Find where the given text appears and provide that cell's center as [x, y] coordinate. 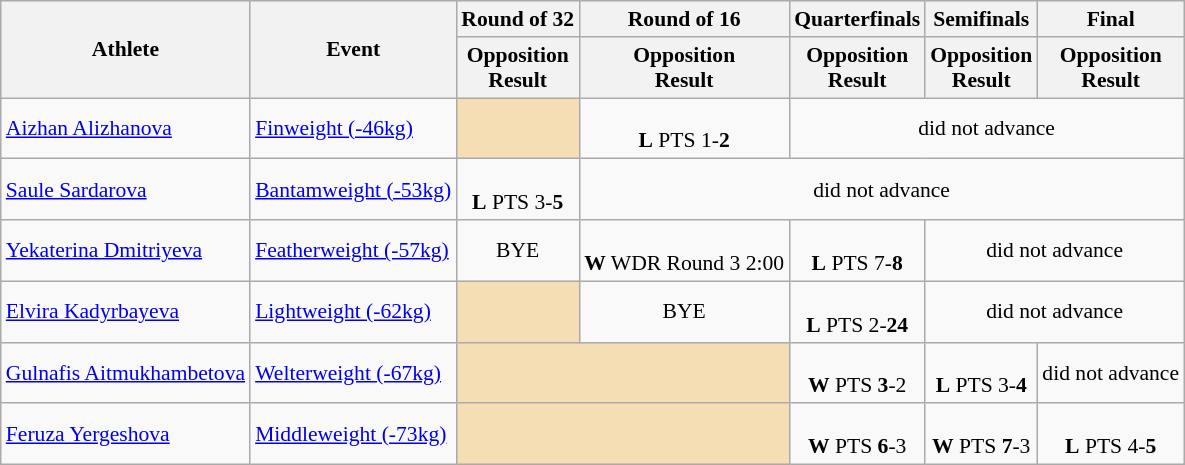
W PTS 7-3 [981, 434]
Round of 32 [518, 19]
Middleweight (-73kg) [353, 434]
W WDR Round 3 2:00 [684, 250]
Athlete [126, 50]
Featherweight (-57kg) [353, 250]
Yekaterina Dmitriyeva [126, 250]
L PTS 3-4 [981, 372]
Welterweight (-67kg) [353, 372]
Gulnafis Aitmukhambetova [126, 372]
Finweight (-46kg) [353, 128]
Final [1110, 19]
Event [353, 50]
L PTS 1-2 [684, 128]
Feruza Yergeshova [126, 434]
Bantamweight (-53kg) [353, 190]
L PTS 7-8 [857, 250]
L PTS 2-24 [857, 312]
Semifinals [981, 19]
Quarterfinals [857, 19]
Lightweight (-62kg) [353, 312]
L PTS 4-5 [1110, 434]
Saule Sardarova [126, 190]
W PTS 3-2 [857, 372]
Round of 16 [684, 19]
L PTS 3-5 [518, 190]
Elvira Kadyrbayeva [126, 312]
Aizhan Alizhanova [126, 128]
W PTS 6-3 [857, 434]
